Detect which cell encompasses the target text, then output its (x, y) center coordinate. 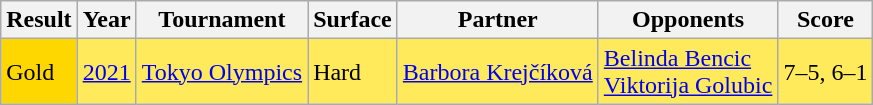
Tokyo Olympics (222, 72)
Score (826, 20)
2021 (106, 72)
Surface (353, 20)
Tournament (222, 20)
Belinda Bencic Viktorija Golubic (688, 72)
Hard (353, 72)
Barbora Krejčíková (498, 72)
Gold (39, 72)
Partner (498, 20)
Result (39, 20)
7–5, 6–1 (826, 72)
Opponents (688, 20)
Year (106, 20)
